Determine the (x, y) coordinate at the center of the cell enclosing the given text.  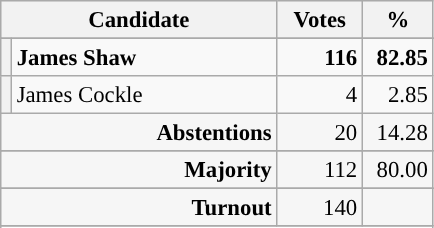
80.00 (398, 170)
4 (320, 95)
Abstentions (139, 133)
116 (320, 58)
140 (320, 208)
Votes (320, 20)
James Cockle (144, 95)
% (398, 20)
20 (320, 133)
112 (320, 170)
82.85 (398, 58)
14.28 (398, 133)
Candidate (139, 20)
Majority (139, 170)
Turnout (139, 208)
2.85 (398, 95)
James Shaw (144, 58)
